Find where the given text appears and provide that cell's center as (X, Y) coordinate. 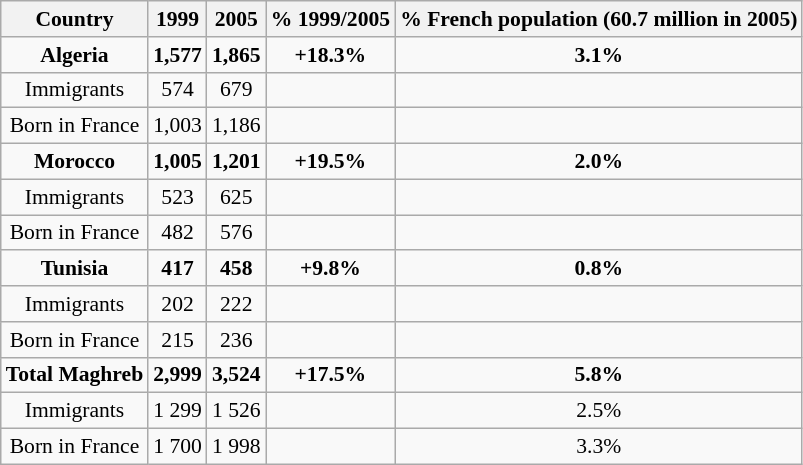
2.0% (598, 162)
679 (236, 90)
1,003 (178, 126)
Tunisia (74, 269)
1999 (178, 19)
574 (178, 90)
3,524 (236, 375)
458 (236, 269)
0.8% (598, 269)
1 299 (178, 411)
2.5% (598, 411)
523 (178, 197)
1,201 (236, 162)
+18.3% (330, 55)
1 998 (236, 447)
2005 (236, 19)
+9.8% (330, 269)
+19.5% (330, 162)
202 (178, 304)
% French population (60.7 million in 2005) (598, 19)
625 (236, 197)
215 (178, 340)
% 1999/2005 (330, 19)
1,186 (236, 126)
1 526 (236, 411)
Morocco (74, 162)
2,999 (178, 375)
1,005 (178, 162)
236 (236, 340)
Country (74, 19)
5.8% (598, 375)
Algeria (74, 55)
Total Maghreb (74, 375)
1 700 (178, 447)
3.1% (598, 55)
576 (236, 233)
417 (178, 269)
+17.5% (330, 375)
1,577 (178, 55)
482 (178, 233)
3.3% (598, 447)
1,865 (236, 55)
222 (236, 304)
